Search for the cell housing the specified text and yield its [x, y] center coordinate. 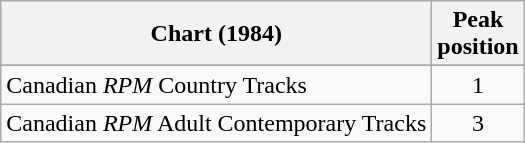
Canadian RPM Adult Contemporary Tracks [216, 123]
3 [478, 123]
Peakposition [478, 34]
Canadian RPM Country Tracks [216, 85]
Chart (1984) [216, 34]
1 [478, 85]
